Find where the given text appears and provide that cell's center as (x, y) coordinate. 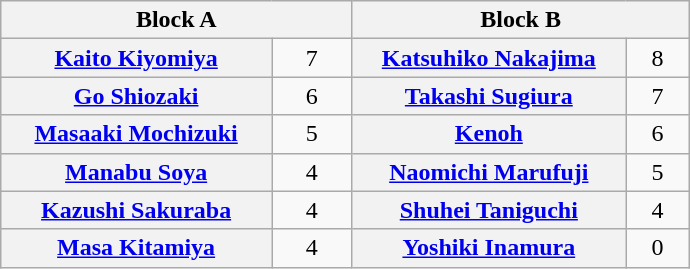
Shuhei Taniguchi (489, 210)
Block B (520, 20)
Kaito Kiyomiya (136, 58)
Kenoh (489, 134)
Masa Kitamiya (136, 248)
Naomichi Marufuji (489, 172)
0 (658, 248)
Masaaki Mochizuki (136, 134)
Go Shiozaki (136, 96)
Yoshiki Inamura (489, 248)
Manabu Soya (136, 172)
8 (658, 58)
Katsuhiko Nakajima (489, 58)
Takashi Sugiura (489, 96)
Block A (176, 20)
Kazushi Sakuraba (136, 210)
